Return (X, Y) of the center of cell containing provided text 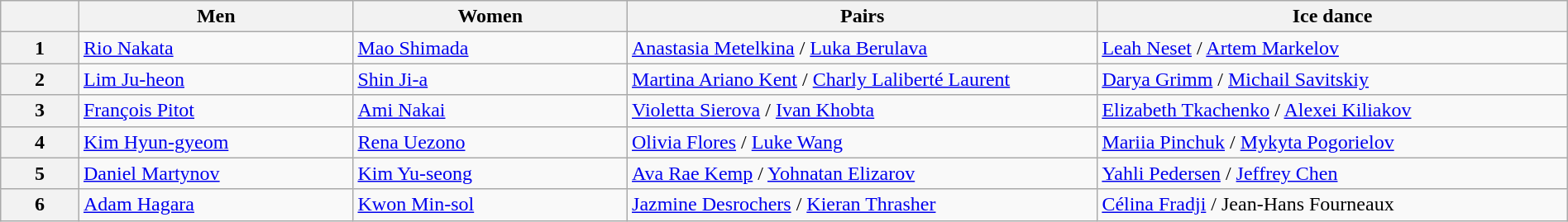
Olivia Flores / Luke Wang (863, 142)
Leah Neset / Artem Markelov (1332, 48)
Ami Nakai (490, 111)
5 (40, 173)
Anastasia Metelkina / Luka Berulava (863, 48)
Rena Uezono (490, 142)
Ava Rae Kemp / Yohnatan Elizarov (863, 173)
Men (216, 17)
Ice dance (1332, 17)
Violetta Sierova / Ivan Khobta (863, 111)
Elizabeth Tkachenko / Alexei Kiliakov (1332, 111)
Shin Ji-a (490, 79)
Kim Hyun-gyeom (216, 142)
Célina Fradji / Jean-Hans Fourneaux (1332, 205)
6 (40, 205)
Darya Grimm / Michail Savitskiy (1332, 79)
1 (40, 48)
Pairs (863, 17)
Daniel Martynov (216, 173)
Mariia Pinchuk / Mykyta Pogorielov (1332, 142)
Mao Shimada (490, 48)
Jazmine Desrochers / Kieran Thrasher (863, 205)
4 (40, 142)
2 (40, 79)
Yahli Pedersen / Jeffrey Chen (1332, 173)
François Pitot (216, 111)
Adam Hagara (216, 205)
Lim Ju-heon (216, 79)
Martina Ariano Kent / Charly Laliberté Laurent (863, 79)
Women (490, 17)
Kwon Min-sol (490, 205)
Rio Nakata (216, 48)
Kim Yu-seong (490, 173)
3 (40, 111)
